Find where the given text appears and provide that cell's center as (x, y) coordinate. 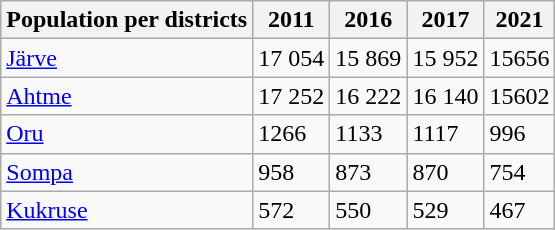
15 952 (446, 58)
15656 (520, 58)
2011 (292, 20)
17 054 (292, 58)
16 222 (368, 96)
Sompa (127, 172)
996 (520, 134)
873 (368, 172)
Ahtme (127, 96)
15602 (520, 96)
15 869 (368, 58)
572 (292, 210)
2021 (520, 20)
1133 (368, 134)
754 (520, 172)
2016 (368, 20)
16 140 (446, 96)
Population per districts (127, 20)
Kukruse (127, 210)
467 (520, 210)
550 (368, 210)
529 (446, 210)
2017 (446, 20)
Oru (127, 134)
1117 (446, 134)
870 (446, 172)
958 (292, 172)
1266 (292, 134)
17 252 (292, 96)
Järve (127, 58)
